Identify which cell holds the provided text, then report its (x, y) central coordinate. 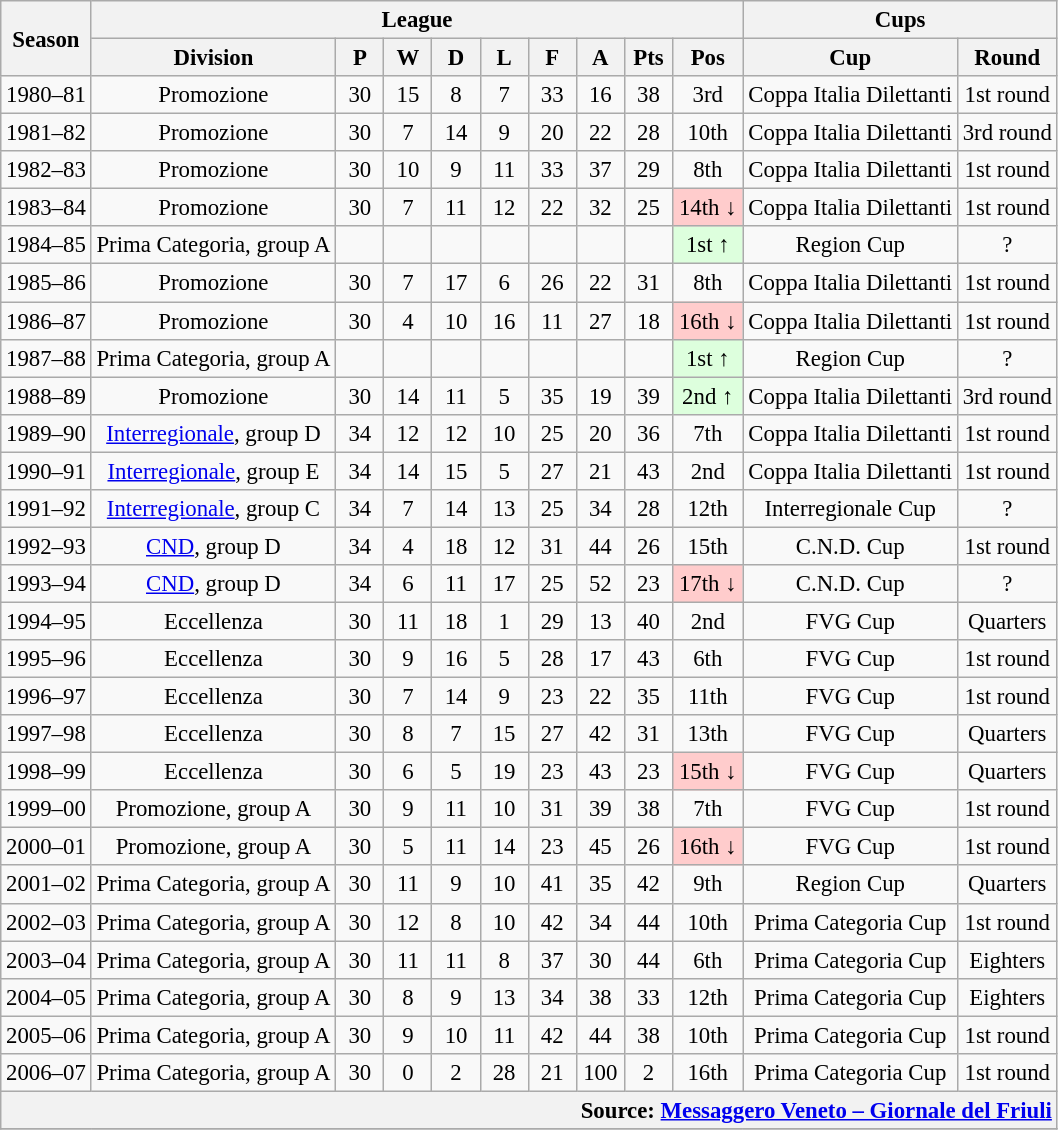
2000–01 (46, 847)
1987–88 (46, 358)
15th (708, 546)
League (417, 20)
Cup (850, 58)
1991–92 (46, 509)
1995–96 (46, 659)
16th (708, 1073)
13th (708, 734)
F (552, 58)
15th ↓ (708, 772)
0 (408, 1073)
Pts (648, 58)
1997–98 (46, 734)
3rd (708, 95)
1982–83 (46, 170)
1983–84 (46, 208)
2006–07 (46, 1073)
2005–06 (46, 1035)
1986–87 (46, 321)
52 (600, 584)
Round (1007, 58)
2001–02 (46, 885)
A (600, 58)
36 (648, 433)
32 (600, 208)
41 (552, 885)
1981–82 (46, 133)
2nd ↑ (708, 396)
1999–00 (46, 809)
Interregionale Cup (850, 509)
1988–89 (46, 396)
1992–93 (46, 546)
W (408, 58)
Interregionale, group D (214, 433)
9th (708, 885)
D (456, 58)
Pos (708, 58)
1984–85 (46, 245)
Division (214, 58)
1998–99 (46, 772)
L (504, 58)
Cups (900, 20)
1990–91 (46, 471)
2004–05 (46, 997)
Interregionale, group E (214, 471)
1985–86 (46, 283)
Source: Messaggero Veneto – Giornale del Friuli (529, 1110)
2003–04 (46, 960)
Season (46, 38)
45 (600, 847)
1996–97 (46, 697)
Interregionale, group C (214, 509)
100 (600, 1073)
P (360, 58)
1989–90 (46, 433)
11th (708, 697)
1994–95 (46, 621)
40 (648, 621)
14th ↓ (708, 208)
17th ↓ (708, 584)
1993–94 (46, 584)
1 (504, 621)
2002–03 (46, 922)
1980–81 (46, 95)
